Return (X, Y) of the center of cell containing provided text 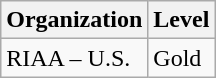
Level (182, 20)
Gold (182, 58)
Organization (74, 20)
RIAA – U.S. (74, 58)
